For the text-containing cell, return its midpoint in (x, y) coordinate format. 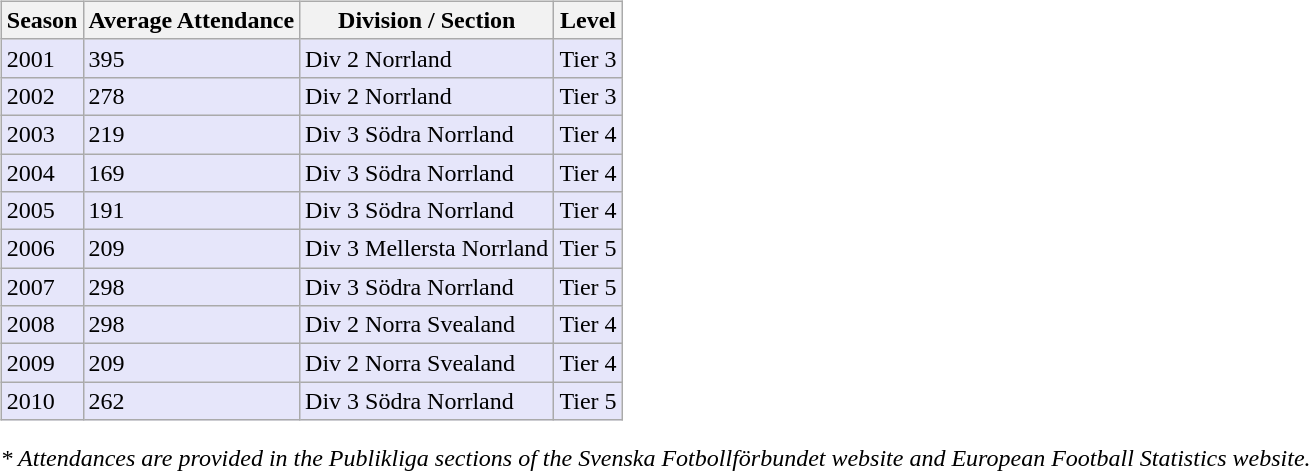
2006 (42, 249)
2001 (42, 58)
Division / Section (427, 20)
2010 (42, 401)
278 (192, 96)
Div 3 Mellersta Norrland (427, 249)
Level (588, 20)
2005 (42, 211)
2009 (42, 363)
262 (192, 401)
2004 (42, 173)
191 (192, 211)
2002 (42, 96)
2008 (42, 325)
Season (42, 20)
Average Attendance (192, 20)
395 (192, 58)
219 (192, 134)
169 (192, 173)
2003 (42, 134)
2007 (42, 287)
